Scan for the cell matching the given text and deliver its (x, y) coordinate at center. 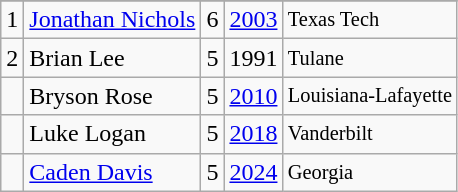
Vanderbilt (370, 134)
Georgia (370, 172)
Tulane (370, 58)
Texas Tech (370, 20)
2 (12, 58)
2024 (254, 172)
1 (12, 20)
6 (212, 20)
2003 (254, 20)
2010 (254, 96)
Bryson Rose (112, 96)
Louisiana-Lafayette (370, 96)
1991 (254, 58)
2018 (254, 134)
Caden Davis (112, 172)
Jonathan Nichols (112, 20)
Brian Lee (112, 58)
Luke Logan (112, 134)
